Return the [x, y] coordinate for the center point of the cell that contains the specified text.  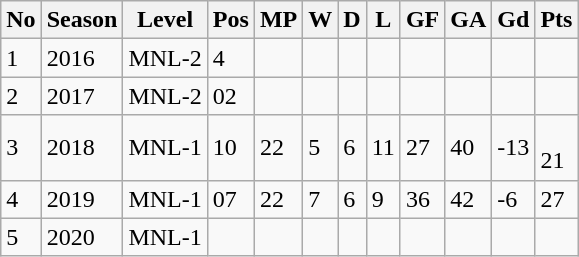
W [320, 20]
02 [230, 96]
Season [82, 20]
9 [383, 199]
MP [278, 20]
-13 [514, 148]
11 [383, 148]
7 [320, 199]
10 [230, 148]
2017 [82, 96]
GF [422, 20]
36 [422, 199]
Pos [230, 20]
21 [556, 148]
2016 [82, 58]
40 [468, 148]
3 [21, 148]
-6 [514, 199]
2018 [82, 148]
42 [468, 199]
Level [165, 20]
GA [468, 20]
2019 [82, 199]
L [383, 20]
Gd [514, 20]
07 [230, 199]
2020 [82, 237]
2 [21, 96]
1 [21, 58]
D [352, 20]
Pts [556, 20]
No [21, 20]
